Identify which cell holds the provided text, then report its [X, Y] central coordinate. 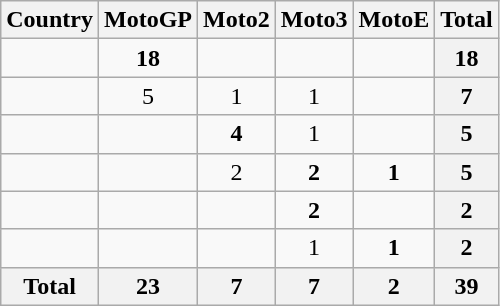
Moto2 [237, 20]
MotoE [394, 20]
MotoGP [148, 20]
23 [148, 286]
39 [467, 286]
4 [237, 134]
Moto3 [314, 20]
Country [50, 20]
